Capture the cell that displays the provided text and extract its [x, y] central coordinate. 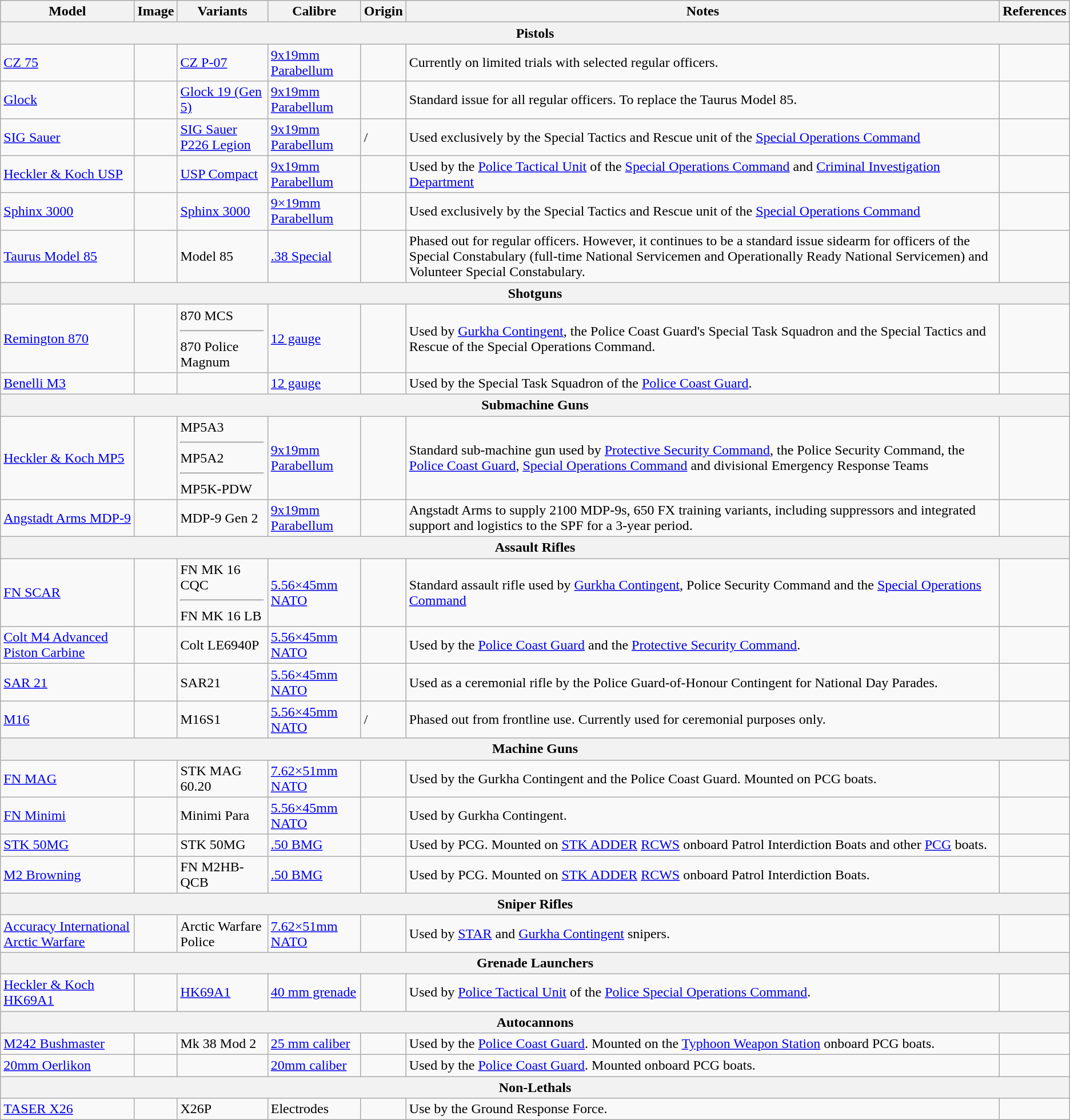
870 MCS 870 Police Magnum [222, 338]
Used by Gurkha Contingent. [702, 815]
M16 [67, 719]
Heckler & Koch HK69A1 [67, 993]
Remington 870 [67, 338]
Accuracy International Arctic Warfare [67, 933]
SIG Sauer [67, 137]
CZ 75 [67, 63]
Sniper Rifles [535, 904]
Benelli M3 [67, 383]
SIG Sauer P226 Legion [222, 137]
HK69A1 [222, 993]
Colt LE6940P [222, 645]
Electrodes [314, 1109]
Glock 19 (Gen 5) [222, 99]
9×19mm Parabellum [314, 212]
Used by PCG. Mounted on STK ADDER RCWS onboard Patrol Interdiction Boats. [702, 875]
Used by the Police Coast Guard and the Protective Security Command. [702, 645]
Used by the Special Task Squadron of the Police Coast Guard. [702, 383]
Image [155, 11]
Angstadt Arms MDP-9 [67, 518]
Glock [67, 99]
STK MAG 60.20 [222, 779]
Machine Guns [535, 749]
M2 Browning [67, 875]
X26P [222, 1109]
20mm Oerlikon [67, 1066]
FN MK 16 CQCFN MK 16 LB [222, 592]
Arctic Warfare Police [222, 933]
Heckler & Koch MP5 [67, 458]
25 mm caliber [314, 1044]
SAR 21 [67, 683]
Used by Police Tactical Unit of the Police Special Operations Command. [702, 993]
TASER X26 [67, 1109]
References [1035, 11]
USP Compact [222, 174]
Standard issue for all regular officers. To replace the Taurus Model 85. [702, 99]
Model 85 [222, 256]
Used by the Police Coast Guard. Mounted onboard PCG boats. [702, 1066]
Calibre [314, 11]
Variants [222, 11]
Submachine Guns [535, 405]
Minimi Para [222, 815]
Pistols [535, 33]
Currently on limited trials with selected regular officers. [702, 63]
.38 Special [314, 256]
M16S1 [222, 719]
Notes [702, 11]
SAR21 [222, 683]
Autocannons [535, 1022]
FN SCAR [67, 592]
Used by STAR and Gurkha Contingent snipers. [702, 933]
M242 Bushmaster [67, 1044]
Used by PCG. Mounted on STK ADDER RCWS onboard Patrol Interdiction Boats and other PCG boats. [702, 845]
Used by the Police Coast Guard. Mounted on the Typhoon Weapon Station onboard PCG boats. [702, 1044]
Colt M4 Advanced Piston Carbine [67, 645]
Used by the Gurkha Contingent and the Police Coast Guard. Mounted on PCG boats. [702, 779]
MP5A3MP5A2MP5K-PDW [222, 458]
Used by the Police Tactical Unit of the Special Operations Command and Criminal Investigation Department [702, 174]
Use by the Ground Response Force. [702, 1109]
FN M2HB-QCB [222, 875]
20mm caliber [314, 1066]
Assault Rifles [535, 548]
40 mm grenade [314, 993]
Non-Lethals [535, 1087]
Origin [383, 11]
FN MAG [67, 779]
Model [67, 11]
CZ P-07 [222, 63]
Heckler & Koch USP [67, 174]
Taurus Model 85 [67, 256]
Mk 38 Mod 2 [222, 1044]
Shotguns [535, 293]
Used as a ceremonial rifle by the Police Guard-of-Honour Contingent for National Day Parades. [702, 683]
Grenade Launchers [535, 963]
FN Minimi [67, 815]
Used by Gurkha Contingent, the Police Coast Guard's Special Task Squadron and the Special Tactics and Rescue of the Special Operations Command. [702, 338]
Standard assault rifle used by Gurkha Contingent, Police Security Command and the Special Operations Command [702, 592]
MDP-9 Gen 2 [222, 518]
Phased out from frontline use. Currently used for ceremonial purposes only. [702, 719]
